Determine the [X, Y] coordinate at the center of the cell enclosing the given text.  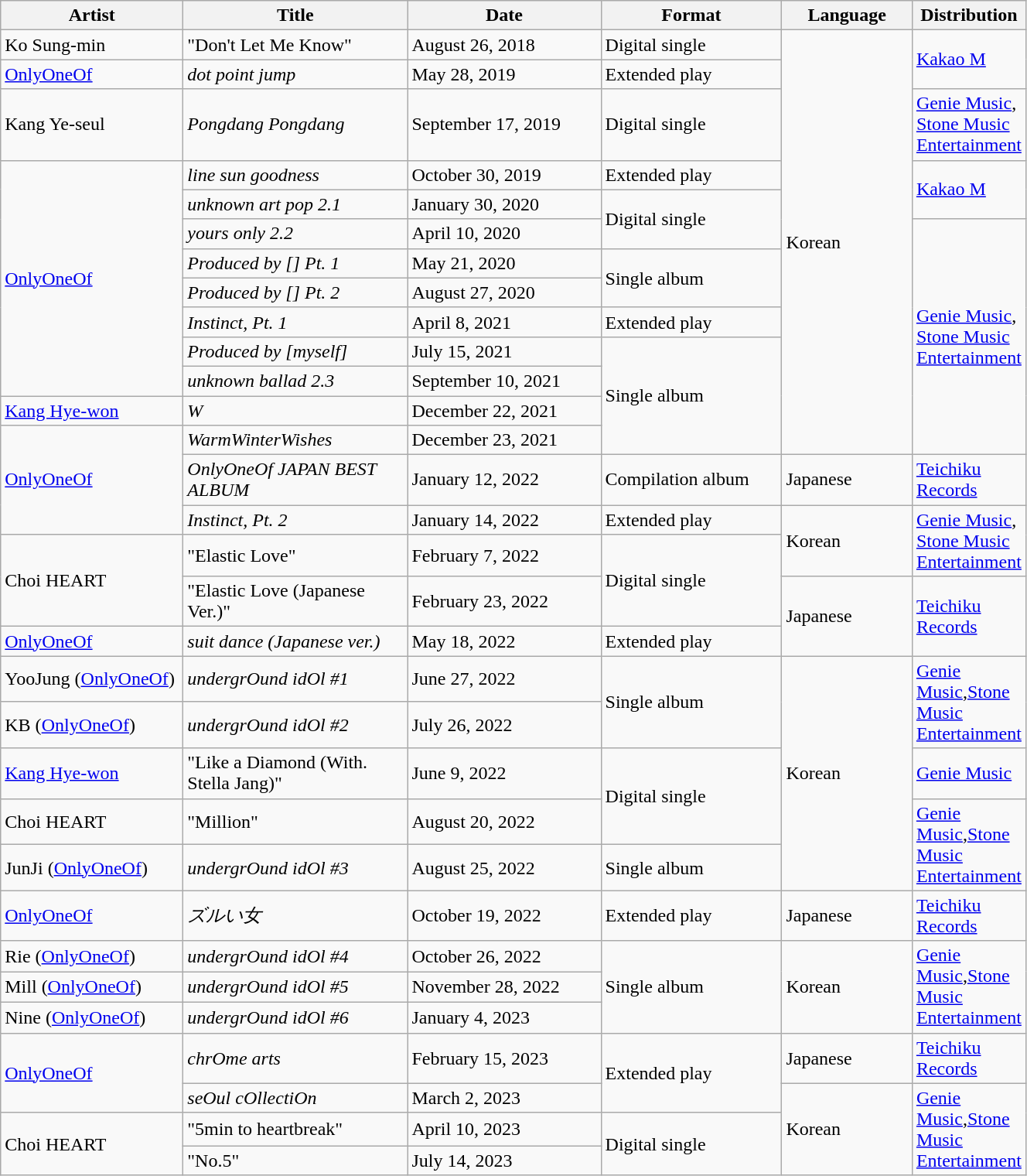
January 30, 2020 [504, 204]
July 26, 2022 [504, 725]
April 10, 2023 [504, 1130]
Artist [92, 15]
September 10, 2021 [504, 381]
seOul cOllectiOn [295, 1098]
undergrOund idOl #6 [295, 1017]
November 28, 2022 [504, 987]
August 26, 2018 [504, 45]
undergrOund idOl #2 [295, 725]
May 21, 2020 [504, 263]
undergrOund idOl #4 [295, 956]
April 10, 2020 [504, 234]
Date [504, 15]
JunJi (OnlyOneOf) [92, 868]
December 22, 2021 [504, 411]
suit dance (Japanese ver.) [295, 641]
May 28, 2019 [504, 74]
WarmWinterWishes [295, 440]
chrOme arts [295, 1058]
Rie (OnlyOneOf) [92, 956]
undergrOund idOl #5 [295, 987]
June 9, 2022 [504, 774]
Language [847, 15]
Pongdang Pongdang [295, 125]
Produced by [] Pt. 2 [295, 292]
August 25, 2022 [504, 868]
May 18, 2022 [504, 641]
Mill (OnlyOneOf) [92, 987]
October 30, 2019 [504, 175]
"5min to heartbreak" [295, 1130]
January 4, 2023 [504, 1017]
Distribution [968, 15]
Genie Music [968, 774]
August 20, 2022 [504, 822]
July 15, 2021 [504, 351]
yours only 2.2 [295, 234]
undergrOund idOl #1 [295, 679]
Kang Ye-seul [92, 125]
February 7, 2022 [504, 556]
OnlyOneOf JAPAN BEST ALBUM [295, 480]
December 23, 2021 [504, 440]
KB (OnlyOneOf) [92, 725]
ズルい女 [295, 916]
"No.5" [295, 1161]
Ko Sung-min [92, 45]
Title [295, 15]
June 27, 2022 [504, 679]
Compilation album [691, 480]
Nine (OnlyOneOf) [92, 1017]
February 23, 2022 [504, 602]
March 2, 2023 [504, 1098]
unknown art pop 2.1 [295, 204]
Produced by [] Pt. 1 [295, 263]
"Million" [295, 822]
dot point jump [295, 74]
October 19, 2022 [504, 916]
January 14, 2022 [504, 520]
October 26, 2022 [504, 956]
Format [691, 15]
July 14, 2023 [504, 1161]
line sun goodness [295, 175]
undergrOund idOl #3 [295, 868]
Instinct, Pt. 2 [295, 520]
April 8, 2021 [504, 322]
August 27, 2020 [504, 292]
February 15, 2023 [504, 1058]
"Don't Let Me Know" [295, 45]
W [295, 411]
"Elastic Love" [295, 556]
YooJung (OnlyOneOf) [92, 679]
"Elastic Love (Japanese Ver.)" [295, 602]
unknown ballad 2.3 [295, 381]
"Like a Diamond (With. Stella Jang)" [295, 774]
January 12, 2022 [504, 480]
September 17, 2019 [504, 125]
Instinct, Pt. 1 [295, 322]
Produced by [myself] [295, 351]
